Extract the [x, y] coordinate from the center of the cell holding the provided text.  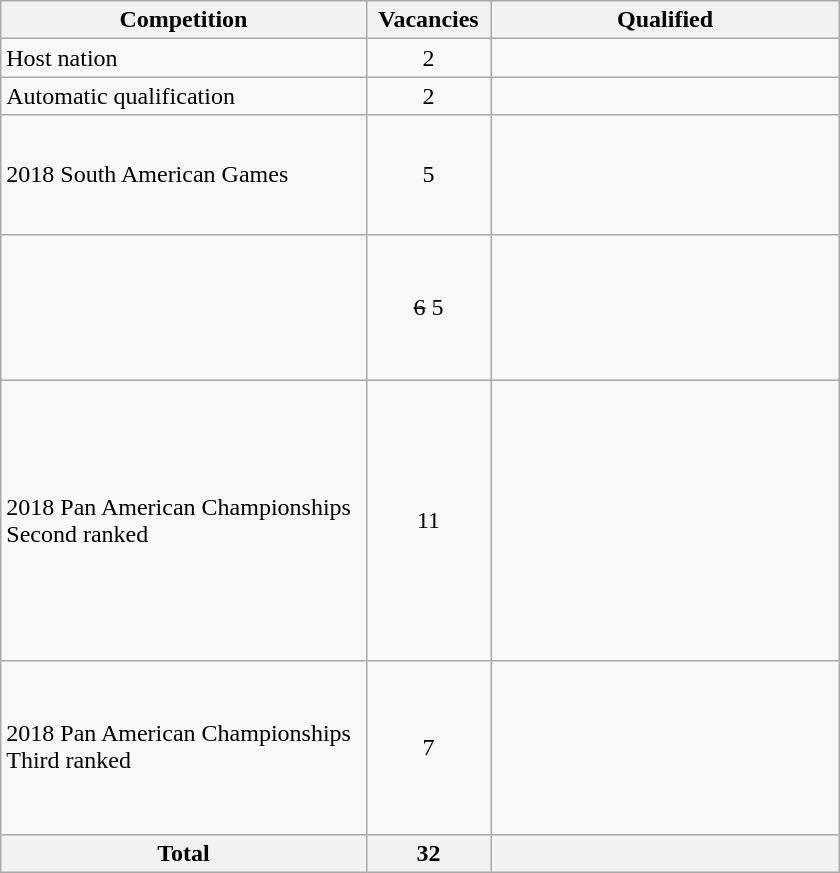
6 5 [428, 307]
2018 Pan American ChampionshipsThird ranked [184, 748]
11 [428, 520]
Automatic qualification [184, 96]
5 [428, 174]
2018 Pan American ChampionshipsSecond ranked [184, 520]
32 [428, 853]
Total [184, 853]
7 [428, 748]
Qualified [665, 20]
2018 South American Games [184, 174]
Competition [184, 20]
Vacancies [428, 20]
Host nation [184, 58]
